Search for the cell housing the specified text and yield its (X, Y) center coordinate. 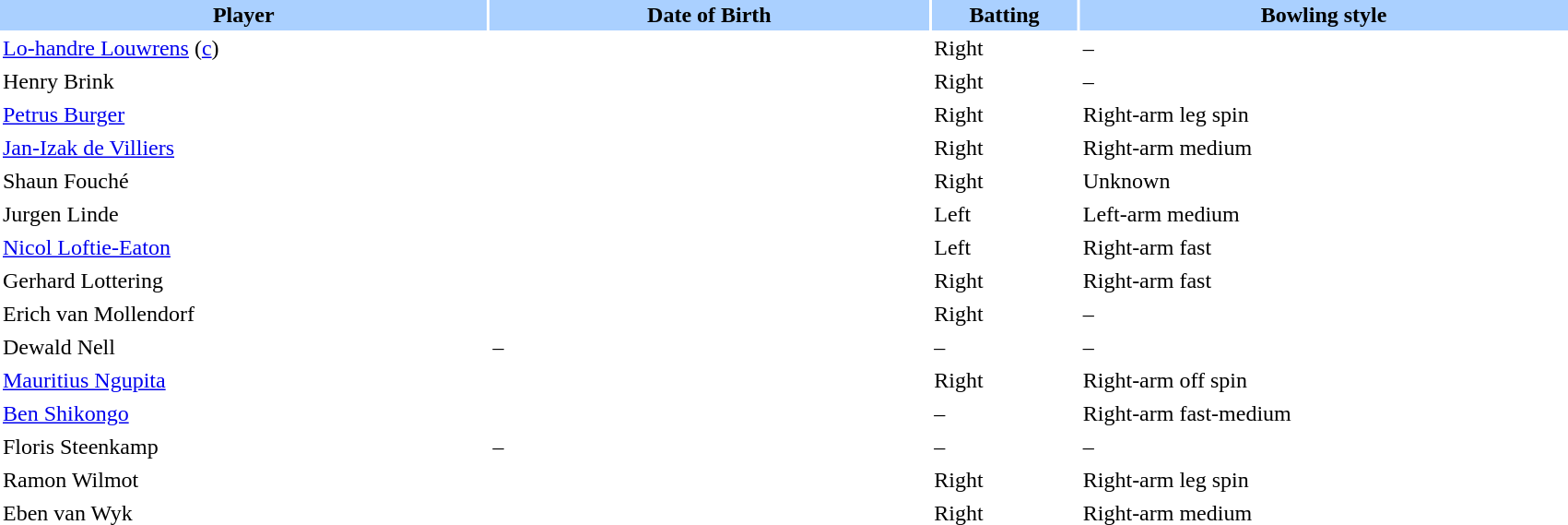
Right-arm medium (1324, 148)
Petrus Burger (243, 114)
Dewald Nell (243, 347)
Lo-handre Louwrens (c) (243, 48)
Gerhard Lottering (243, 280)
Jurgen Linde (243, 214)
Unknown (1324, 181)
Date of Birth (710, 15)
Floris Steenkamp (243, 447)
Jan-Izak de Villiers (243, 148)
Player (243, 15)
Erich van Mollendorf (243, 314)
Left-arm medium (1324, 214)
Henry Brink (243, 81)
Shaun Fouché (243, 181)
Right-arm off spin (1324, 380)
Mauritius Ngupita (243, 380)
Ramon Wilmot (243, 480)
Batting (1005, 15)
Bowling style (1324, 15)
Right-arm fast-medium (1324, 413)
Nicol Loftie-Eaton (243, 247)
Ben Shikongo (243, 413)
